Capture the cell that displays the provided text and extract its [X, Y] central coordinate. 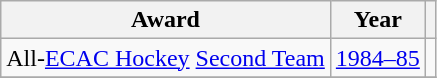
Award [166, 20]
Year [378, 20]
All-ECAC Hockey Second Team [166, 58]
1984–85 [378, 58]
